Pinpoint the cell where the given text exists, returning its (X, Y) midpoint coordinate. 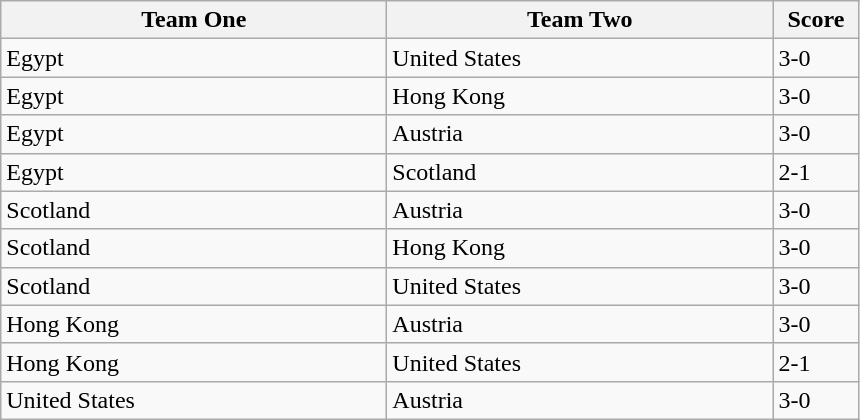
Team Two (580, 20)
Score (816, 20)
Team One (194, 20)
